Identify which cell holds the provided text, then report its (x, y) central coordinate. 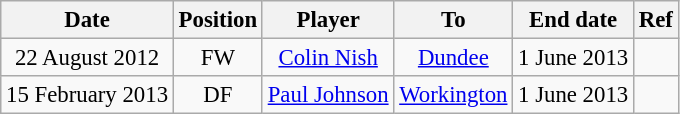
Date (88, 20)
Position (218, 20)
Ref (656, 20)
End date (574, 20)
Paul Johnson (328, 95)
Dundee (454, 58)
22 August 2012 (88, 58)
FW (218, 58)
Player (328, 20)
15 February 2013 (88, 95)
To (454, 20)
DF (218, 95)
Workington (454, 95)
Colin Nish (328, 58)
